Provide the [x, y] coordinate of the cell's center where the given text is located.  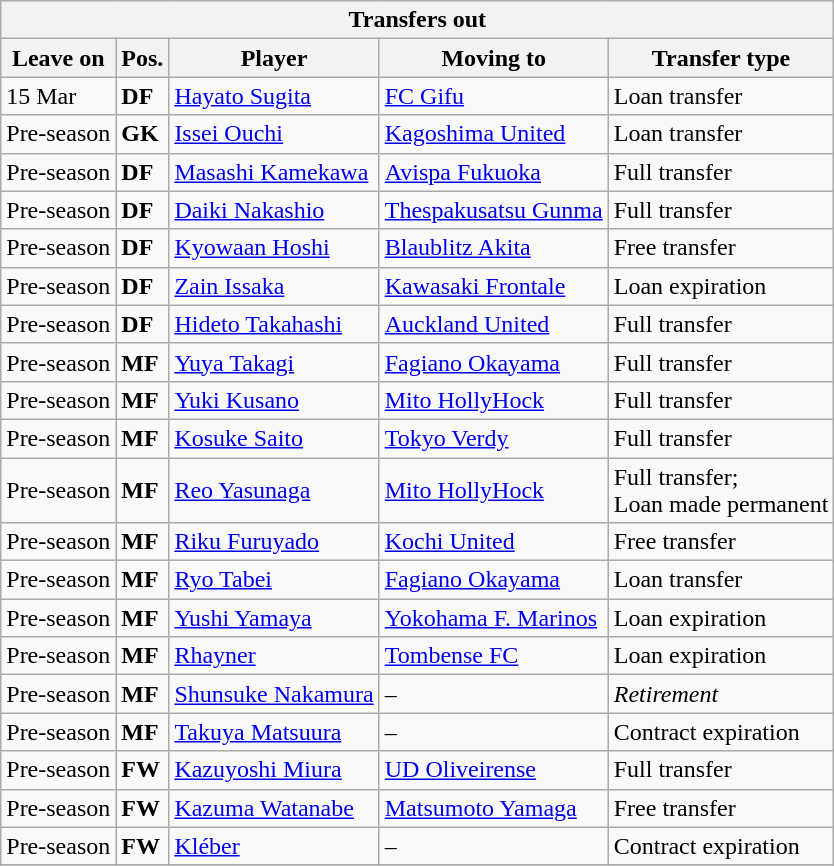
Kagoshima United [494, 134]
Shunsuke Nakamura [274, 694]
Full transfer; Loan made permanent [721, 490]
Takuya Matsuura [274, 732]
Moving to [494, 58]
Kazuyoshi Miura [274, 770]
Matsumoto Yamaga [494, 808]
Yuki Kusano [274, 400]
Transfers out [418, 20]
Issei Ouchi [274, 134]
Reo Yasunaga [274, 490]
UD Oliveirense [494, 770]
Transfer type [721, 58]
Ryo Tabei [274, 580]
Kyowaan Hoshi [274, 248]
Avispa Fukuoka [494, 172]
Tombense FC [494, 656]
15 Mar [58, 96]
Pos. [142, 58]
Kazuma Watanabe [274, 808]
Riku Furuyado [274, 542]
Daiki Nakashio [274, 210]
Kosuke Saito [274, 438]
Kléber [274, 846]
Thespakusatsu Gunma [494, 210]
Yuya Takagi [274, 362]
Yokohama F. Marinos [494, 618]
Blaublitz Akita [494, 248]
Rhayner [274, 656]
Hayato Sugita [274, 96]
GK [142, 134]
Player [274, 58]
Kochi United [494, 542]
Kawasaki Frontale [494, 286]
Retirement [721, 694]
Hideto Takahashi [274, 324]
Leave on [58, 58]
Masashi Kamekawa [274, 172]
Zain Issaka [274, 286]
Auckland United [494, 324]
Yushi Yamaya [274, 618]
FC Gifu [494, 96]
Tokyo Verdy [494, 438]
